Provide the (x, y) coordinate of the cell's center where the given text is located.  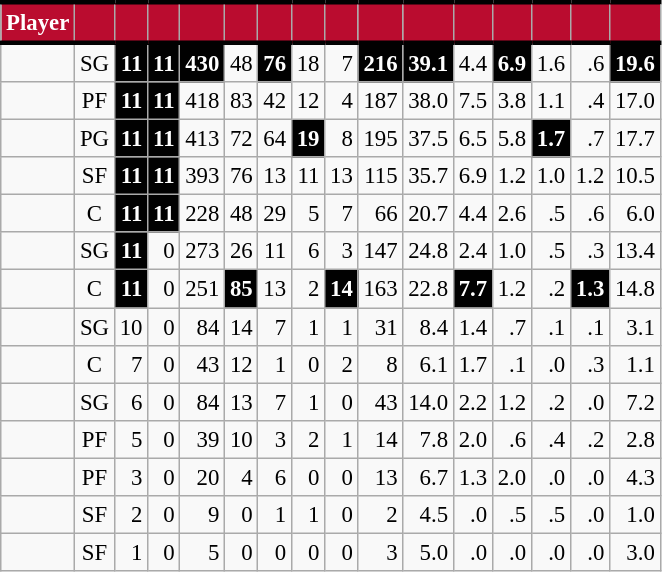
24.8 (428, 251)
6.0 (635, 214)
187 (380, 101)
14.8 (635, 289)
64 (274, 139)
13.4 (635, 251)
7.8 (428, 439)
195 (380, 139)
251 (202, 289)
163 (380, 289)
6.1 (428, 364)
35.7 (428, 176)
85 (242, 289)
3.8 (512, 101)
2.6 (512, 214)
37.5 (428, 139)
5.0 (428, 552)
39.1 (428, 62)
3.0 (635, 552)
29 (274, 214)
18 (308, 62)
10.5 (635, 176)
39 (202, 439)
83 (242, 101)
1.4 (472, 327)
38.0 (428, 101)
2.8 (635, 439)
1.6 (550, 62)
418 (202, 101)
Player (38, 22)
22.8 (428, 289)
8.4 (428, 327)
6.5 (472, 139)
19 (308, 139)
26 (242, 251)
31 (380, 327)
17.0 (635, 101)
14.0 (428, 402)
19.6 (635, 62)
413 (202, 139)
6.7 (428, 477)
7.2 (635, 402)
430 (202, 62)
PG (95, 139)
393 (202, 176)
72 (242, 139)
4.5 (428, 515)
228 (202, 214)
273 (202, 251)
2.4 (472, 251)
42 (274, 101)
9 (202, 515)
17.7 (635, 139)
20 (202, 477)
5.8 (512, 139)
7.7 (472, 289)
216 (380, 62)
4.3 (635, 477)
147 (380, 251)
66 (380, 214)
7.5 (472, 101)
20.7 (428, 214)
2.2 (472, 402)
3.1 (635, 327)
115 (380, 176)
